Return the (x, y) coordinate for the center point of the cell that contains the specified text.  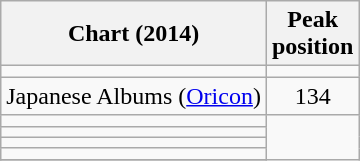
134 (312, 96)
Japanese Albums (Oricon) (134, 96)
Peakposition (312, 34)
Chart (2014) (134, 34)
